For the text-containing cell, return its midpoint in [x, y] coordinate format. 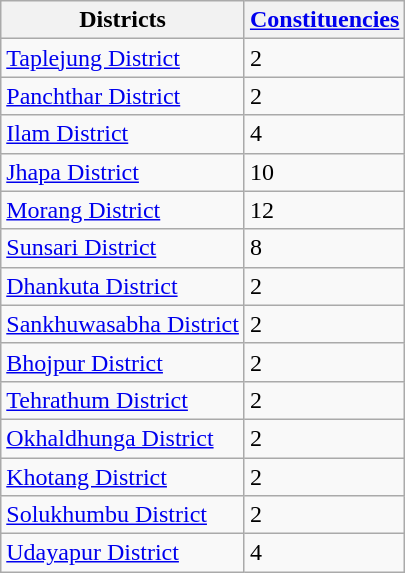
Bhojpur District [123, 362]
8 [324, 248]
12 [324, 210]
Okhaldhunga District [123, 438]
Solukhumbu District [123, 515]
Morang District [123, 210]
Tehrathum District [123, 400]
Udayapur District [123, 553]
Khotang District [123, 477]
Districts [123, 20]
Panchthar District [123, 96]
Sunsari District [123, 248]
Taplejung District [123, 58]
Sankhuwasabha District [123, 324]
10 [324, 172]
Dhankuta District [123, 286]
Ilam District [123, 134]
Jhapa District [123, 172]
Constituencies [324, 20]
